From the cell containing the given text, extract its center point as [X, Y] coordinate. 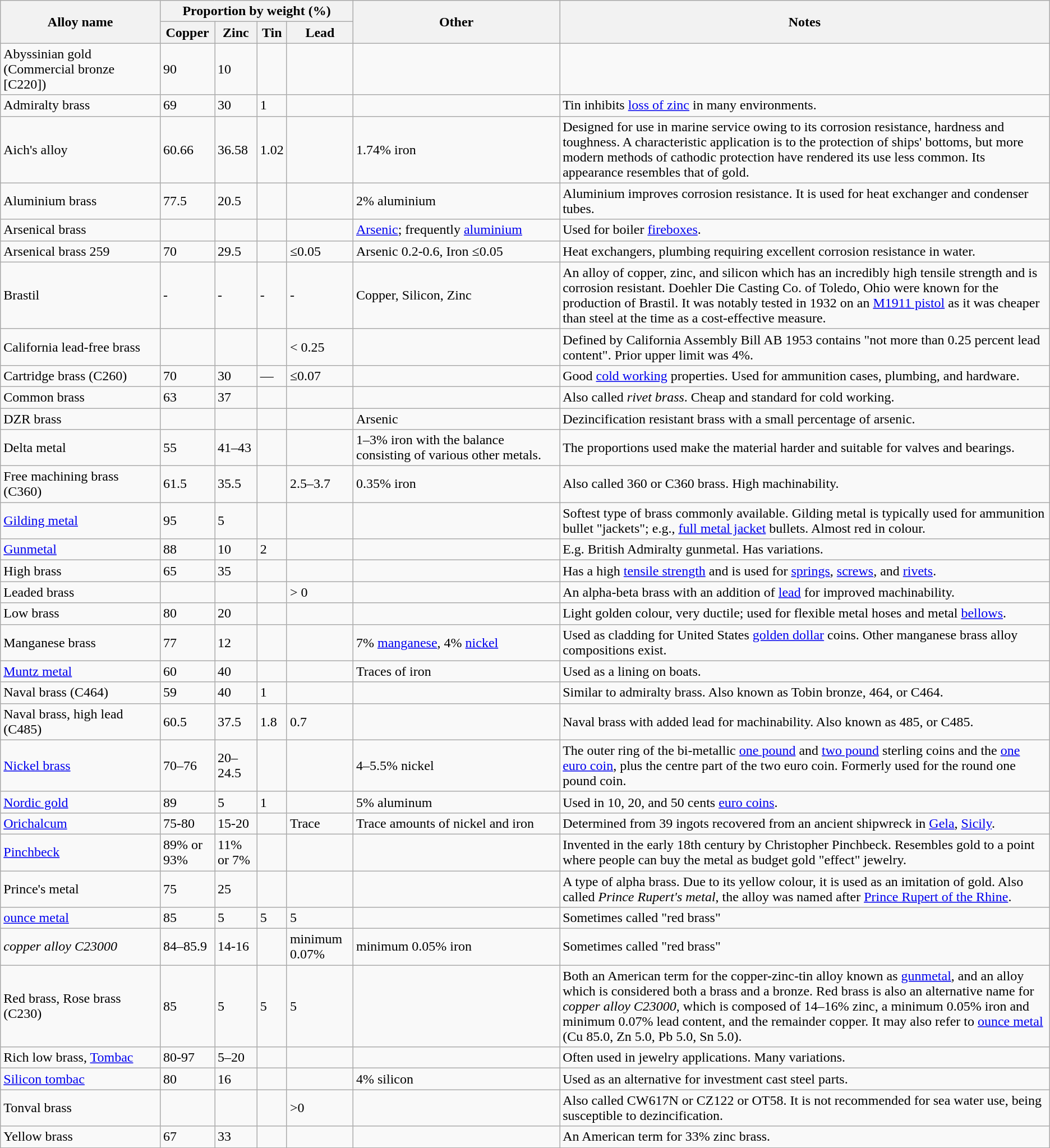
84–85.9 [187, 947]
Heat exchangers, plumbing requiring excellent corrosion resistance in water. [805, 251]
Zinc [236, 33]
1.74% iron [456, 149]
1.02 [271, 149]
20–24.5 [236, 766]
Lead [320, 33]
Also called 360 or C360 brass. High machinability. [805, 485]
37.5 [236, 721]
< 0.25 [320, 347]
0.35% iron [456, 485]
60.66 [187, 149]
11% or 7% [236, 852]
Light golden colour, very ductile; used for flexible metal hoses and metal bellows. [805, 614]
copper alloy C23000 [81, 947]
0.7 [320, 721]
69 [187, 105]
20.5 [236, 201]
7% manganese, 4% nickel [456, 643]
25 [236, 888]
>0 [320, 1108]
Free machining brass (C360) [81, 485]
Tin [271, 33]
61.5 [187, 485]
14-16 [236, 947]
Tonval brass [81, 1108]
Other [456, 22]
Also called rivet brass. Cheap and standard for cold working. [805, 397]
Brastil [81, 295]
Naval brass (C464) [81, 693]
41–43 [236, 448]
2% aluminium [456, 201]
1.8 [271, 721]
Cartridge brass (C260) [81, 376]
Arsenical brass [81, 230]
Arsenical brass 259 [81, 251]
Has a high tensile strength and is used for springs, screws, and rivets. [805, 571]
Arsenic; frequently aluminium [456, 230]
77.5 [187, 201]
36.58 [236, 149]
Notes [805, 22]
Used as an alternative for investment cast steel parts. [805, 1079]
Proportion by weight (%) [257, 11]
80-97 [187, 1058]
E.g. British Admiralty gunmetal. Has variations. [805, 550]
Naval brass with added lead for machinability. Also known as 485, or C485. [805, 721]
Gunmetal [81, 550]
67 [187, 1137]
Determined from 39 ingots recovered from an ancient shipwreck in Gela, Sicily. [805, 823]
29.5 [236, 251]
70–76 [187, 766]
35 [236, 571]
Orichalcum [81, 823]
60.5 [187, 721]
Nickel brass [81, 766]
Leaded brass [81, 592]
Arsenic 0.2-0.6, Iron ≤0.05 [456, 251]
Good cold working properties. Used for ammunition cases, plumbing, and hardware. [805, 376]
12 [236, 643]
Yellow brass [81, 1137]
Tin inhibits loss of zinc in many environments. [805, 105]
An American term for 33% zinc brass. [805, 1137]
4–5.5% nickel [456, 766]
Defined by California Assembly Bill AB 1953 contains "not more than 0.25 percent lead content". Prior upper limit was 4%. [805, 347]
63 [187, 397]
77 [187, 643]
Prince's metal [81, 888]
Aluminium improves corrosion resistance. It is used for heat exchanger and condenser tubes. [805, 201]
Abyssinian gold (Commercial bronze [C220]) [81, 69]
— [271, 376]
59 [187, 693]
33 [236, 1137]
Often used in jewelry applications. Many variations. [805, 1058]
Aich's alloy [81, 149]
15-20 [236, 823]
Copper [187, 33]
90 [187, 69]
20 [236, 614]
Trace amounts of nickel and iron [456, 823]
Traces of iron [456, 671]
The proportions used make the material harder and suitable for valves and bearings. [805, 448]
2.5–3.7 [320, 485]
88 [187, 550]
Muntz metal [81, 671]
60 [187, 671]
Dezincification resistant brass with a small percentage of arsenic. [805, 419]
≤0.07 [320, 376]
Delta metal [81, 448]
Common brass [81, 397]
ounce metal [81, 918]
High brass [81, 571]
Trace [320, 823]
Used for boiler fireboxes. [805, 230]
Used as a lining on boats. [805, 671]
Used in 10, 20, and 50 cents euro coins. [805, 802]
89% or 93% [187, 852]
Nordic gold [81, 802]
Pinchbeck [81, 852]
1–3% iron with the balance consisting of various other metals. [456, 448]
Red brass, Rose brass (C230) [81, 1006]
Rich low brass, Tombac [81, 1058]
minimum 0.07% [320, 947]
16 [236, 1079]
4% silicon [456, 1079]
35.5 [236, 485]
Gilding metal [81, 520]
Manganese brass [81, 643]
37 [236, 397]
> 0 [320, 592]
65 [187, 571]
Silicon tombac [81, 1079]
Admiralty brass [81, 105]
89 [187, 802]
2 [271, 550]
Alloy name [81, 22]
95 [187, 520]
Copper, Silicon, Zinc [456, 295]
Low brass [81, 614]
5–20 [236, 1058]
5% aluminum [456, 802]
Similar to admiralty brass. Also known as Tobin bronze, 464, or C464. [805, 693]
Arsenic [456, 419]
Used as cladding for United States golden dollar coins. Other manganese brass alloy compositions exist. [805, 643]
Naval brass, high lead (C485) [81, 721]
55 [187, 448]
75 [187, 888]
DZR brass [81, 419]
75-80 [187, 823]
California lead-free brass [81, 347]
Aluminium brass [81, 201]
Also called CW617N or CZ122 or OT58. It is not recommended for sea water use, being susceptible to dezincification. [805, 1108]
An alpha-beta brass with an addition of lead for improved machinability. [805, 592]
≤0.05 [320, 251]
minimum 0.05% iron [456, 947]
